Identify which cell holds the provided text, then report its [x, y] central coordinate. 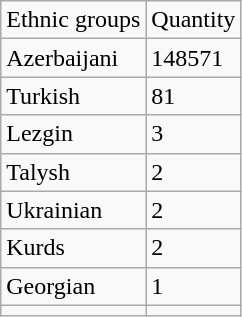
Turkish [74, 96]
148571 [194, 58]
Lezgin [74, 134]
Quantity [194, 20]
Kurds [74, 248]
3 [194, 134]
1 [194, 286]
Ukrainian [74, 210]
Georgian [74, 286]
Ethnic groups [74, 20]
Azerbaijani [74, 58]
Talysh [74, 172]
81 [194, 96]
